Provide the (X, Y) coordinate of the cell's center where the given text is located.  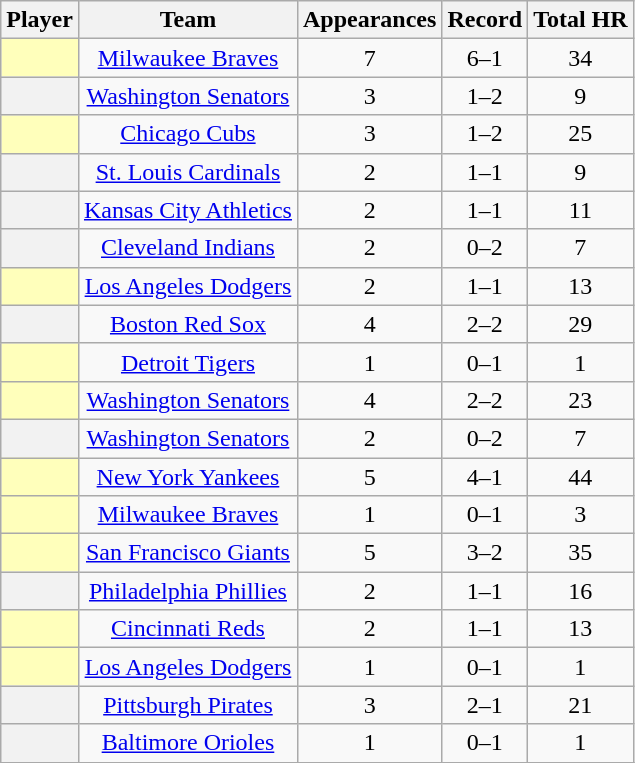
Cleveland Indians (188, 248)
New York Yankees (188, 477)
Total HR (581, 20)
Team (188, 20)
3–2 (485, 553)
Philadelphia Phillies (188, 591)
Cincinnati Reds (188, 629)
25 (581, 134)
Appearances (369, 20)
11 (581, 210)
St. Louis Cardinals (188, 172)
4–1 (485, 477)
Chicago Cubs (188, 134)
Detroit Tigers (188, 362)
29 (581, 324)
23 (581, 400)
6–1 (485, 58)
35 (581, 553)
21 (581, 705)
Boston Red Sox (188, 324)
44 (581, 477)
Kansas City Athletics (188, 210)
Player (40, 20)
Pittsburgh Pirates (188, 705)
Baltimore Orioles (188, 743)
34 (581, 58)
2–1 (485, 705)
San Francisco Giants (188, 553)
Record (485, 20)
16 (581, 591)
